Detect which cell encompasses the target text, then output its [x, y] center coordinate. 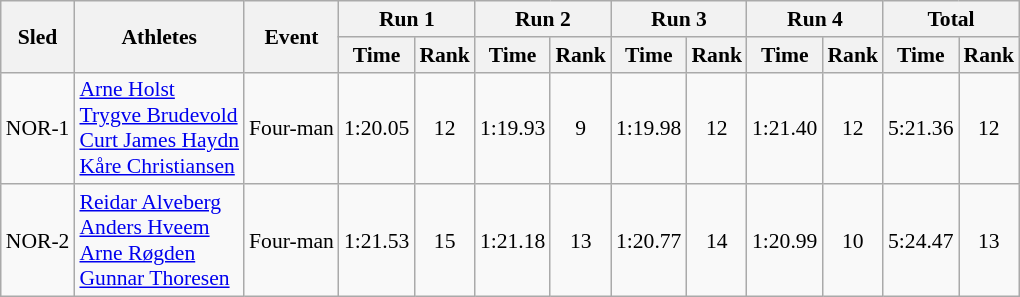
1:20.05 [376, 128]
5:24.47 [920, 241]
NOR-1 [38, 128]
5:21.36 [920, 128]
1:21.18 [512, 241]
Event [292, 36]
Athletes [159, 36]
Run 4 [815, 19]
Arne HolstTrygve BrudevoldCurt James HaydnKåre Christiansen [159, 128]
NOR-2 [38, 241]
1:21.40 [784, 128]
1:20.77 [648, 241]
15 [444, 241]
1:21.53 [376, 241]
1:19.98 [648, 128]
Run 3 [679, 19]
Reidar AlvebergAnders HveemArne RøgdenGunnar Thoresen [159, 241]
Run 2 [543, 19]
Run 1 [407, 19]
10 [852, 241]
Total [951, 19]
14 [716, 241]
1:19.93 [512, 128]
9 [580, 128]
1:20.99 [784, 241]
Sled [38, 36]
